Return the (x, y) coordinate for the center point of the cell that contains the specified text.  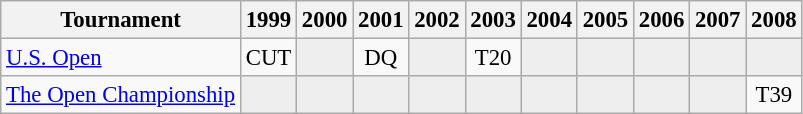
2000 (325, 20)
The Open Championship (121, 95)
2001 (381, 20)
CUT (268, 58)
DQ (381, 58)
1999 (268, 20)
2007 (718, 20)
2005 (605, 20)
2004 (549, 20)
T20 (493, 58)
Tournament (121, 20)
2006 (661, 20)
2008 (774, 20)
2003 (493, 20)
U.S. Open (121, 58)
T39 (774, 95)
2002 (437, 20)
